Extract the (x, y) coordinate from the center of the cell holding the provided text.  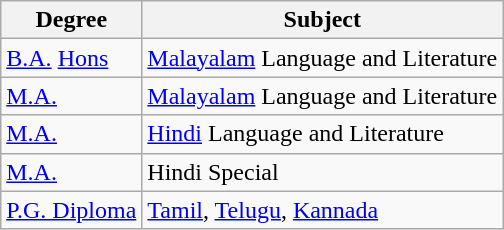
Tamil, Telugu, Kannada (322, 210)
B.A. Hons (72, 58)
P.G. Diploma (72, 210)
Degree (72, 20)
Subject (322, 20)
Hindi Special (322, 172)
Hindi Language and Literature (322, 134)
